Return (x, y) of the center of cell containing provided text 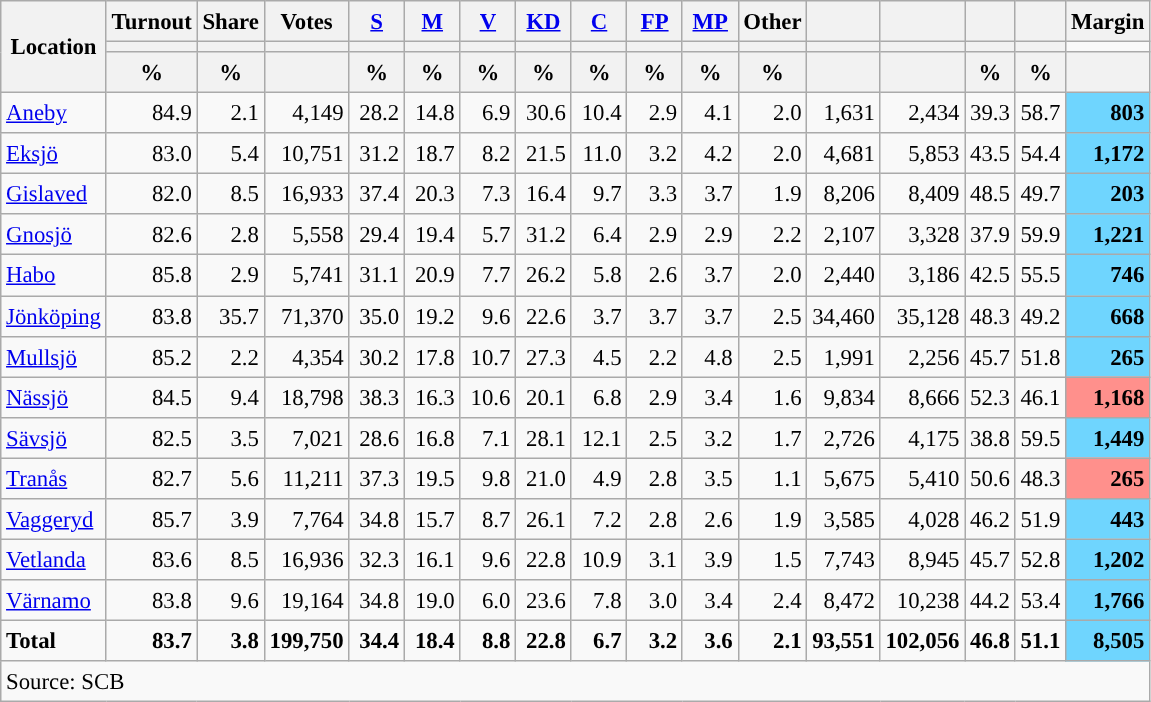
1,449 (1108, 438)
28.6 (377, 438)
M (432, 22)
7.3 (488, 194)
35.0 (377, 316)
5.4 (230, 154)
85.2 (152, 356)
26.1 (544, 520)
52.3 (990, 398)
Aneby (54, 114)
3.3 (655, 194)
8,945 (922, 560)
38.3 (377, 398)
16.1 (432, 560)
7.8 (599, 600)
35.7 (230, 316)
2.4 (772, 600)
V (488, 22)
34.4 (377, 640)
46.2 (990, 520)
5.7 (488, 234)
16.4 (544, 194)
Other (772, 22)
10.7 (488, 356)
10.6 (488, 398)
83.6 (152, 560)
32.3 (377, 560)
Nässjö (54, 398)
10.9 (599, 560)
443 (1108, 520)
1.7 (772, 438)
Tranås (54, 478)
3.8 (230, 640)
2,726 (844, 438)
19,164 (306, 600)
3.0 (655, 600)
20.1 (544, 398)
7,743 (844, 560)
52.8 (1040, 560)
23.6 (544, 600)
5,853 (922, 154)
71,370 (306, 316)
11.0 (599, 154)
803 (1108, 114)
51.1 (1040, 640)
30.2 (377, 356)
Total (54, 640)
Jönköping (54, 316)
1.1 (772, 478)
37.3 (377, 478)
49.2 (1040, 316)
Habo (54, 276)
S (377, 22)
6.9 (488, 114)
4.5 (599, 356)
28.2 (377, 114)
Gislaved (54, 194)
7.1 (488, 438)
11,211 (306, 478)
102,056 (922, 640)
8.7 (488, 520)
83.7 (152, 640)
7.7 (488, 276)
19.2 (432, 316)
Värnamo (54, 600)
8,505 (1108, 640)
46.8 (990, 640)
8,666 (922, 398)
5,410 (922, 478)
3.6 (710, 640)
3.1 (655, 560)
83.0 (152, 154)
1.5 (772, 560)
3,186 (922, 276)
34,460 (844, 316)
30.6 (544, 114)
1.6 (772, 398)
82.0 (152, 194)
42.5 (990, 276)
Turnout (152, 22)
15.7 (432, 520)
4.8 (710, 356)
21.5 (544, 154)
7,764 (306, 520)
35,128 (922, 316)
4.1 (710, 114)
20.9 (432, 276)
84.5 (152, 398)
1,168 (1108, 398)
4.2 (710, 154)
C (599, 22)
38.8 (990, 438)
6.4 (599, 234)
37.9 (990, 234)
4,681 (844, 154)
Margin (1108, 22)
MP (710, 22)
4,149 (306, 114)
10,238 (922, 600)
Mullsjö (54, 356)
KD (544, 22)
49.7 (1040, 194)
4.9 (599, 478)
6.0 (488, 600)
2,440 (844, 276)
746 (1108, 276)
5,675 (844, 478)
16,936 (306, 560)
2,434 (922, 114)
43.5 (990, 154)
8.8 (488, 640)
59.9 (1040, 234)
58.7 (1040, 114)
10.4 (599, 114)
5.8 (599, 276)
9.8 (488, 478)
7,021 (306, 438)
14.8 (432, 114)
54.4 (1040, 154)
50.6 (990, 478)
4,175 (922, 438)
Location (54, 47)
85.7 (152, 520)
18,798 (306, 398)
6.8 (599, 398)
9.4 (230, 398)
199,750 (306, 640)
18.4 (432, 640)
3,328 (922, 234)
53.4 (1040, 600)
Sävsjö (54, 438)
Eksjö (54, 154)
668 (1108, 316)
82.6 (152, 234)
55.5 (1040, 276)
20.3 (432, 194)
85.8 (152, 276)
27.3 (544, 356)
1,766 (1108, 600)
8.2 (488, 154)
18.7 (432, 154)
9,834 (844, 398)
10,751 (306, 154)
29.4 (377, 234)
5.6 (230, 478)
1,172 (1108, 154)
51.8 (1040, 356)
48.5 (990, 194)
Votes (306, 22)
5,558 (306, 234)
21.0 (544, 478)
12.1 (599, 438)
7.2 (599, 520)
16.8 (432, 438)
82.7 (152, 478)
82.5 (152, 438)
46.1 (1040, 398)
37.4 (377, 194)
39.3 (990, 114)
31.1 (377, 276)
16.3 (432, 398)
59.5 (1040, 438)
84.9 (152, 114)
Source: SCB (576, 682)
2,107 (844, 234)
FP (655, 22)
Vaggeryd (54, 520)
22.6 (544, 316)
5,741 (306, 276)
26.2 (544, 276)
28.1 (544, 438)
4,354 (306, 356)
8,206 (844, 194)
19.5 (432, 478)
203 (1108, 194)
2,256 (922, 356)
6.7 (599, 640)
1,991 (844, 356)
3,585 (844, 520)
44.2 (990, 600)
93,551 (844, 640)
19.4 (432, 234)
17.8 (432, 356)
1,631 (844, 114)
8,409 (922, 194)
4,028 (922, 520)
Gnosjö (54, 234)
51.9 (1040, 520)
9.7 (599, 194)
16,933 (306, 194)
Share (230, 22)
1,221 (1108, 234)
8,472 (844, 600)
Vetlanda (54, 560)
19.0 (432, 600)
1,202 (1108, 560)
